Find where the given text appears and provide that cell's center as (X, Y) coordinate. 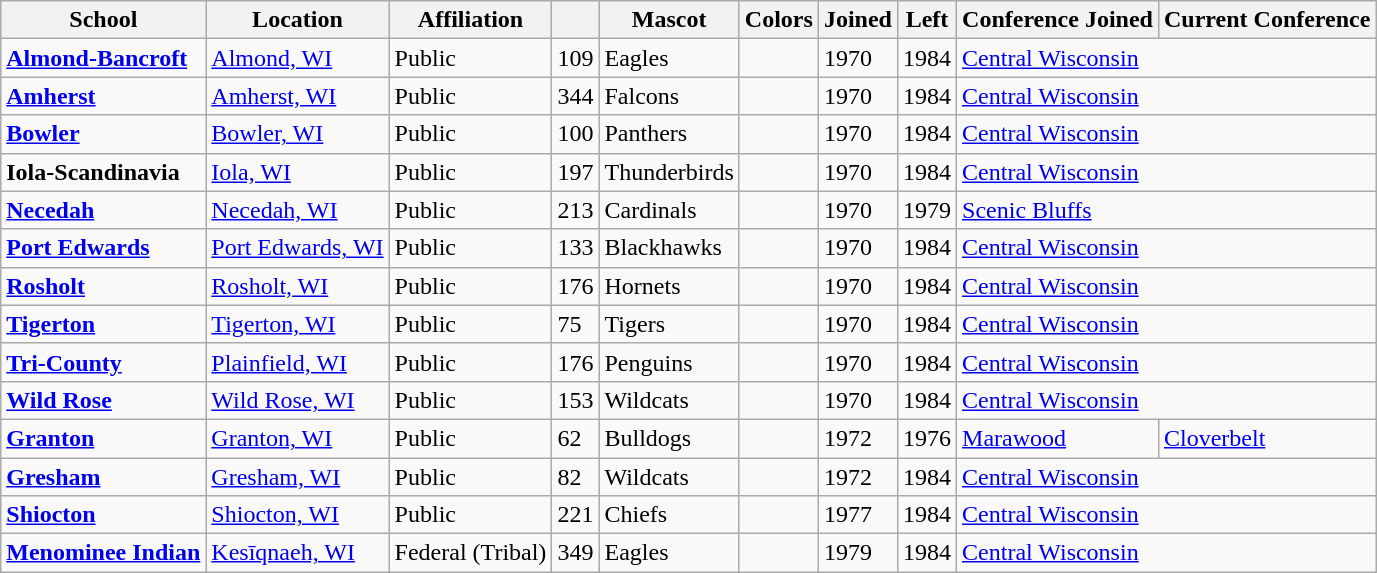
Port Edwards, WI (298, 248)
Necedah, WI (298, 210)
82 (576, 477)
Blackhawks (669, 248)
Amherst (104, 96)
School (104, 20)
Bulldogs (669, 438)
109 (576, 58)
133 (576, 248)
Panthers (669, 134)
Tri-County (104, 362)
Tigerton (104, 324)
Shiocton (104, 515)
Plainfield, WI (298, 362)
Hornets (669, 286)
Thunderbirds (669, 172)
Joined (858, 20)
Rosholt, WI (298, 286)
153 (576, 400)
Almond-Bancroft (104, 58)
Scenic Bluffs (1166, 210)
75 (576, 324)
100 (576, 134)
Kesīqnaeh, WI (298, 553)
Tigerton, WI (298, 324)
Wild Rose (104, 400)
Bowler (104, 134)
Iola-Scandinavia (104, 172)
221 (576, 515)
1977 (858, 515)
Current Conference (1266, 20)
Location (298, 20)
Amherst, WI (298, 96)
Iola, WI (298, 172)
Left (926, 20)
Port Edwards (104, 248)
Wild Rose, WI (298, 400)
197 (576, 172)
Rosholt (104, 286)
344 (576, 96)
62 (576, 438)
Cloverbelt (1266, 438)
Cardinals (669, 210)
Bowler, WI (298, 134)
213 (576, 210)
349 (576, 553)
Mascot (669, 20)
Marawood (1058, 438)
Tigers (669, 324)
Conference Joined (1058, 20)
Chiefs (669, 515)
Granton, WI (298, 438)
Menominee Indian (104, 553)
Penguins (669, 362)
1976 (926, 438)
Falcons (669, 96)
Granton (104, 438)
Gresham, WI (298, 477)
Federal (Tribal) (470, 553)
Gresham (104, 477)
Almond, WI (298, 58)
Affiliation (470, 20)
Necedah (104, 210)
Shiocton, WI (298, 515)
Colors (778, 20)
